Locate the cell with the specified text and output its [x, y] center coordinate. 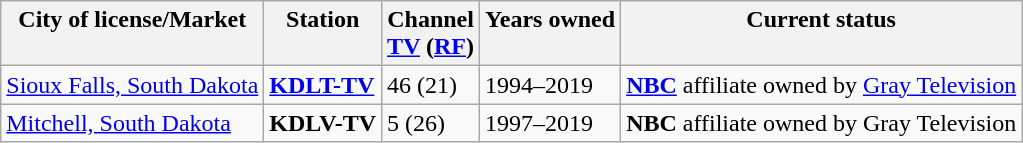
5 (26) [431, 123]
Station [323, 34]
KDLV-TV [323, 123]
46 (21) [431, 85]
City of license/Market [132, 34]
KDLT-TV [323, 85]
Current status [822, 34]
1997–2019 [550, 123]
Sioux Falls, South Dakota [132, 85]
Years owned [550, 34]
ChannelTV (RF) [431, 34]
1994–2019 [550, 85]
Mitchell, South Dakota [132, 123]
